Output the (X, Y) coordinate of the center of the cell containing the given text.  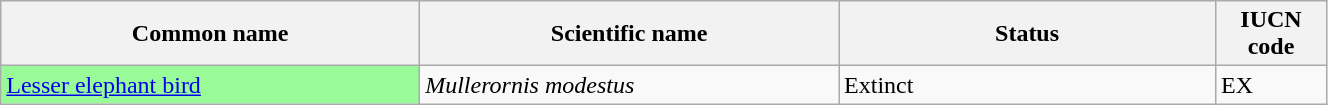
Scientific name (630, 34)
Mullerornis modestus (630, 85)
Status (1028, 34)
Extinct (1028, 85)
Lesser elephant bird (210, 85)
IUCN code (1272, 34)
Common name (210, 34)
EX (1272, 85)
